Detect which cell encompasses the target text, then output its (X, Y) center coordinate. 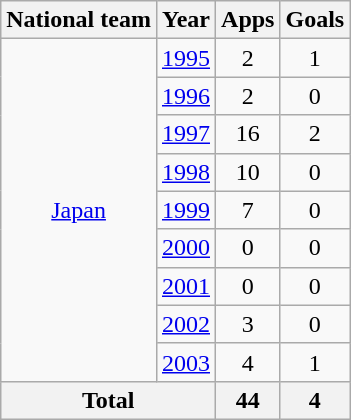
1996 (186, 96)
Goals (315, 20)
7 (248, 210)
Year (186, 20)
44 (248, 400)
Total (108, 400)
Japan (79, 210)
Apps (248, 20)
1995 (186, 58)
2000 (186, 248)
2001 (186, 286)
2002 (186, 324)
16 (248, 134)
1999 (186, 210)
National team (79, 20)
3 (248, 324)
10 (248, 172)
2003 (186, 362)
1997 (186, 134)
1998 (186, 172)
